Extract the (X, Y) coordinate from the center of the cell holding the provided text.  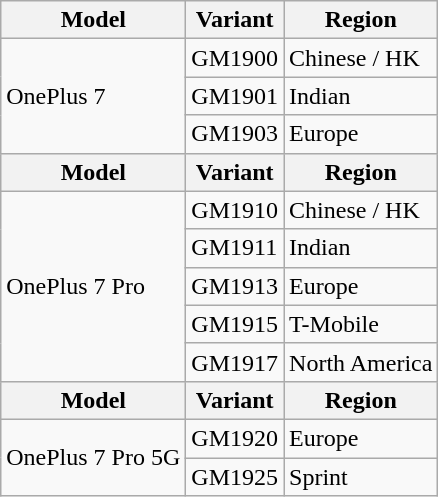
T-Mobile (361, 324)
GM1903 (235, 134)
North America (361, 362)
GM1925 (235, 477)
GM1915 (235, 324)
GM1910 (235, 210)
OnePlus 7 (94, 96)
GM1920 (235, 438)
GM1900 (235, 58)
Sprint (361, 477)
GM1917 (235, 362)
GM1911 (235, 248)
GM1901 (235, 96)
OnePlus 7 Pro 5G (94, 457)
OnePlus 7 Pro (94, 286)
GM1913 (235, 286)
